Search for the cell housing the specified text and yield its (X, Y) center coordinate. 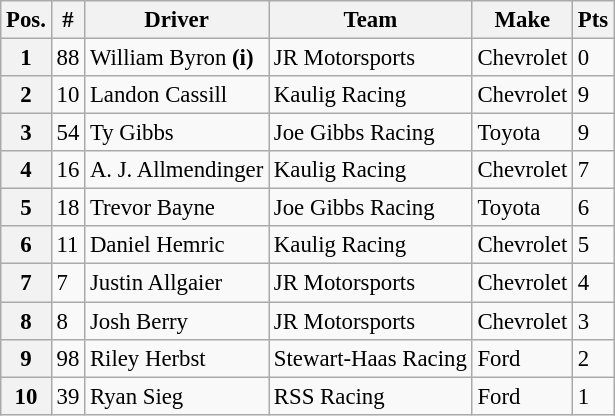
Stewart-Haas Racing (371, 358)
Ty Gibbs (177, 133)
Pts (594, 20)
Trevor Bayne (177, 208)
54 (68, 133)
39 (68, 396)
98 (68, 358)
88 (68, 58)
11 (68, 245)
William Byron (i) (177, 58)
A. J. Allmendinger (177, 170)
Team (371, 20)
Pos. (26, 20)
RSS Racing (371, 396)
Driver (177, 20)
Josh Berry (177, 321)
0 (594, 58)
Daniel Hemric (177, 245)
Riley Herbst (177, 358)
16 (68, 170)
Justin Allgaier (177, 283)
18 (68, 208)
Make (522, 20)
Landon Cassill (177, 95)
# (68, 20)
Ryan Sieg (177, 396)
